From the cell containing the given text, extract its center point as [X, Y] coordinate. 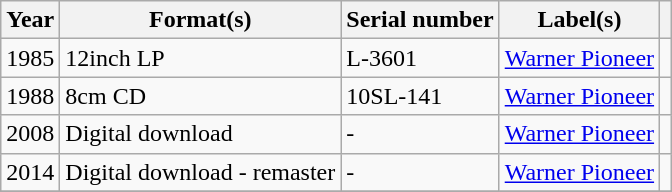
L-3601 [420, 58]
2014 [30, 172]
1988 [30, 96]
Digital download [200, 134]
Serial number [420, 20]
Digital download - remaster [200, 172]
10SL-141 [420, 96]
Format(s) [200, 20]
8cm CD [200, 96]
Label(s) [579, 20]
Year [30, 20]
12inch LP [200, 58]
2008 [30, 134]
1985 [30, 58]
